Extract the [X, Y] coordinate from the center of the cell holding the provided text.  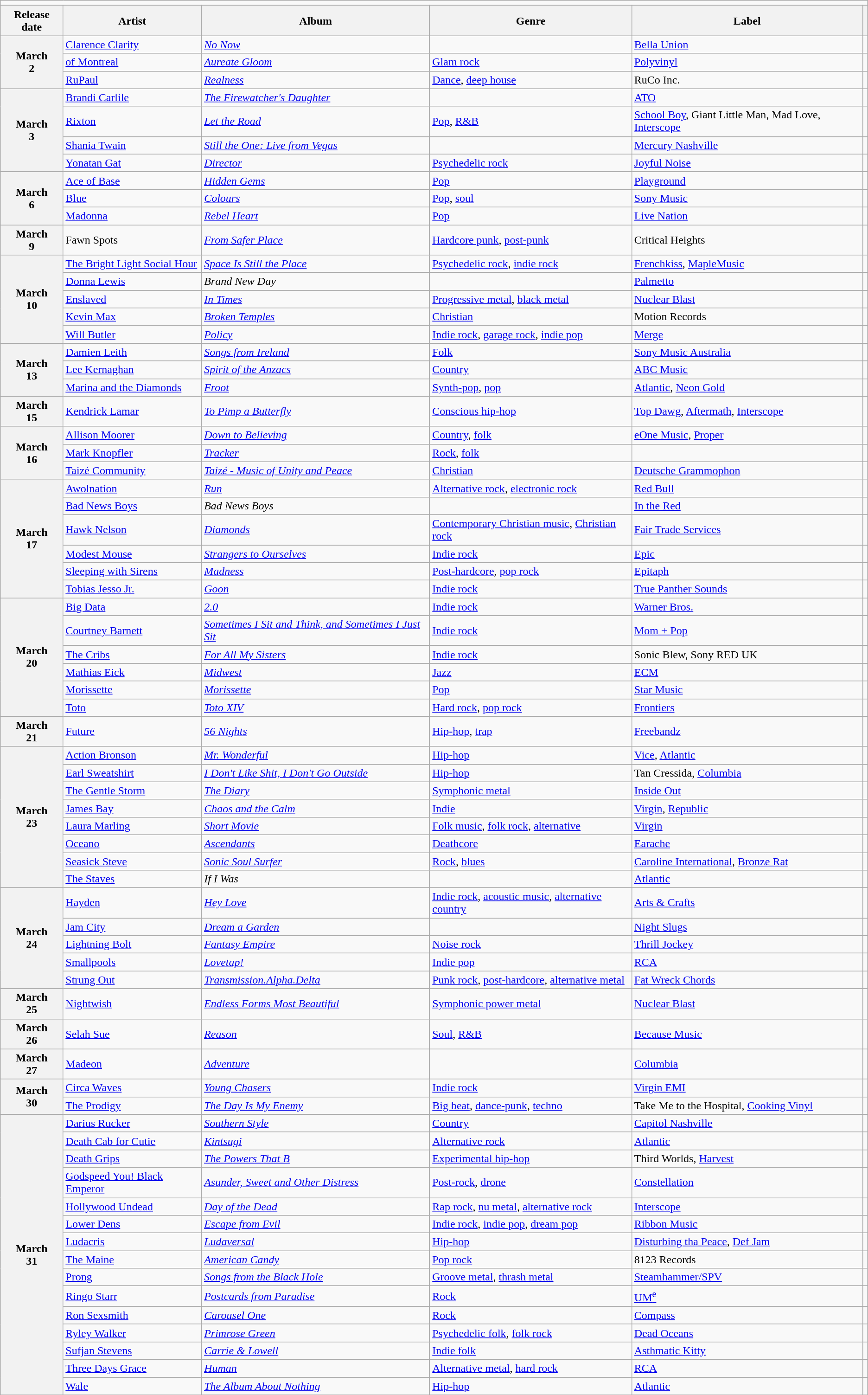
March3 [32, 130]
Wale [133, 1386]
Froot [316, 387]
Blue [133, 198]
Big beat, dance-punk, techno [531, 1106]
UMe [747, 1296]
March31 [32, 1254]
Night Slugs [747, 927]
Strangers to Ourselves [316, 553]
Pop rock [531, 1260]
Capitol Nashville [747, 1123]
RuPaul [133, 80]
Inside Out [747, 791]
Noise rock [531, 945]
Ace of Base [133, 180]
Space Is Still the Place [316, 264]
Tan Cressida, Columbia [747, 773]
Punk rock, post-hardcore, alternative metal [531, 980]
Hard rock, pop rock [531, 707]
Reason [316, 1034]
Freebandz [747, 731]
Kevin Max [133, 317]
Ludaversal [316, 1242]
Indie pop [531, 962]
Policy [316, 334]
Vice, Atlantic [747, 755]
Indie rock, acoustic music, alternative country [531, 903]
Epic [747, 553]
The Maine [133, 1260]
Caroline International, Bronze Rat [747, 861]
Clarence Clarity [133, 45]
2.0 [316, 607]
Bella Union [747, 45]
Indie folk [531, 1350]
Artist [133, 20]
March9 [32, 239]
Songs from the Black Hole [316, 1277]
Columbia [747, 1064]
Songs from Ireland [316, 352]
56 Nights [316, 731]
8123 Records [747, 1260]
The Album About Nothing [316, 1386]
March2 [32, 62]
Thrill Jockey [747, 945]
Joyful Noise [747, 163]
Epitaph [747, 572]
Down to Believing [316, 435]
March13 [32, 370]
Still the One: Live from Vegas [316, 145]
Realness [316, 80]
Will Butler [133, 334]
Mom + Pop [747, 631]
Interscope [747, 1207]
Progressive metal, black metal [531, 299]
March23 [32, 817]
Seasick Steve [133, 861]
March26 [32, 1034]
In Times [316, 299]
Laura Marling [133, 826]
True Panther Sounds [747, 589]
Tobias Jesso Jr. [133, 589]
American Candy [316, 1260]
Psychedelic rock, indie rock [531, 264]
Disturbing tha Peace, Def Jam [747, 1242]
Glam rock [531, 62]
Aureate Gloom [316, 62]
Lee Kernaghan [133, 370]
In the Red [747, 506]
March25 [32, 1004]
Country, folk [531, 435]
Playground [747, 180]
Future [133, 731]
Brand New Day [316, 282]
Lower Dens [133, 1224]
Carousel One [316, 1315]
Prong [133, 1277]
Folk music, folk rock, alternative [531, 826]
Deutsche Grammophon [747, 470]
Marina and the Diamonds [133, 387]
Tracker [316, 453]
Compass [747, 1315]
Three Days Grace [133, 1369]
From Safer Place [316, 239]
RuCo Inc. [747, 80]
Frenchkiss, MapleMusic [747, 264]
Darius Rucker [133, 1123]
Nightwish [133, 1004]
Chaos and the Calm [316, 808]
of Montreal [133, 62]
Director [316, 163]
Atlantic, Neon Gold [747, 387]
Godspeed You! Black Emperor [133, 1182]
Indie rock, indie pop, dream pop [531, 1224]
Ascendants [316, 843]
Red Bull [747, 488]
Brandi Carlile [133, 97]
Hayden [133, 903]
Kintsugi [316, 1141]
Circa Waves [133, 1088]
Postcards from Paradise [316, 1296]
Jam City [133, 927]
Sonic Soul Surfer [316, 861]
Fawn Spots [133, 239]
March30 [32, 1097]
The Bright Light Social Hour [133, 264]
The Gentle Storm [133, 791]
Madeon [133, 1064]
The Day Is My Enemy [316, 1106]
Ribbon Music [747, 1224]
Third Worlds, Harvest [747, 1158]
Awolnation [133, 488]
If I Was [316, 879]
Post-rock, drone [531, 1182]
March20 [32, 657]
Alternative rock, electronic rock [531, 488]
Virgin [747, 826]
Because Music [747, 1034]
The Firewatcher's Daughter [316, 97]
Hip-hop, trap [531, 731]
Endless Forms Most Beautiful [316, 1004]
Hidden Gems [316, 180]
Sleeping with Sirens [133, 572]
March10 [32, 299]
The Cribs [133, 655]
Taizé - Music of Unity and Peace [316, 470]
Kendrick Lamar [133, 411]
Critical Heights [747, 239]
To Pimp a Butterfly [316, 411]
Toto [133, 707]
Post-hardcore, pop rock [531, 572]
Fair Trade Services [747, 530]
Virgin, Republic [747, 808]
Lightning Bolt [133, 945]
Rap rock, nu metal, alternative rock [531, 1207]
Fat Wreck Chords [747, 980]
Rebel Heart [316, 216]
Death Grips [133, 1158]
Synth-pop, pop [531, 387]
Smallpools [133, 962]
School Boy, Giant Little Man, Mad Love, Interscope [747, 122]
Ron Sexsmith [133, 1315]
Psychedelic rock [531, 163]
Hardcore punk, post-punk [531, 239]
Ringo Starr [133, 1296]
James Bay [133, 808]
Human [316, 1369]
Frontiers [747, 707]
March6 [32, 198]
Adventure [316, 1064]
Madness [316, 572]
Symphonic power metal [531, 1004]
Colours [316, 198]
Genre [531, 20]
Palmetto [747, 282]
Southern Style [316, 1123]
Symphonic metal [531, 791]
Ludacris [133, 1242]
Death Cab for Cutie [133, 1141]
Motion Records [747, 317]
Live Nation [747, 216]
Taizé Community [133, 470]
Escape from Evil [316, 1224]
Rock, blues [531, 861]
Yonatan Gat [133, 163]
March21 [32, 731]
Dream a Garden [316, 927]
Label [747, 20]
Hey Love [316, 903]
Album [316, 20]
Pop, R&B [531, 122]
Top Dawg, Aftermath, Interscope [747, 411]
Release date [32, 20]
Rixton [133, 122]
Run [316, 488]
Big Data [133, 607]
Mercury Nashville [747, 145]
Asthmatic Kitty [747, 1350]
For All My Sisters [316, 655]
March16 [32, 453]
Conscious hip-hop [531, 411]
The Staves [133, 879]
Alternative metal, hard rock [531, 1369]
Jazz [531, 672]
Hawk Nelson [133, 530]
Asunder, Sweet and Other Distress [316, 1182]
Mark Knopfler [133, 453]
Sonic Blew, Sony RED UK [747, 655]
Day of the Dead [316, 1207]
Deathcore [531, 843]
Young Chasers [316, 1088]
Diamonds [316, 530]
Damien Leith [133, 352]
Indie rock, garage rock, indie pop [531, 334]
Dance, deep house [531, 80]
Allison Moorer [133, 435]
Mr. Wonderful [316, 755]
Transmission.Alpha.Delta [316, 980]
Let the Road [316, 122]
Sometimes I Sit and Think, and Sometimes I Just Sit [316, 631]
Short Movie [316, 826]
Shania Twain [133, 145]
Broken Temples [316, 317]
Earache [747, 843]
eOne Music, Proper [747, 435]
Spirit of the Anzacs [316, 370]
Warner Bros. [747, 607]
Sufjan Stevens [133, 1350]
March17 [32, 538]
Madonna [133, 216]
Take Me to the Hospital, Cooking Vinyl [747, 1106]
The Diary [316, 791]
Action Bronson [133, 755]
Midwest [316, 672]
ECM [747, 672]
Oceano [133, 843]
Sony Music Australia [747, 352]
Sony Music [747, 198]
Psychedelic folk, folk rock [531, 1333]
Strung Out [133, 980]
Mathias Eick [133, 672]
Merge [747, 334]
Experimental hip-hop [531, 1158]
Indie [531, 808]
March15 [32, 411]
Folk [531, 352]
Groove metal, thrash metal [531, 1277]
Goon [316, 589]
Soul, R&B [531, 1034]
Alternative rock [531, 1141]
Steamhammer/SPV [747, 1277]
ABC Music [747, 370]
No Now [316, 45]
Pop, soul [531, 198]
Polyvinyl [747, 62]
Enslaved [133, 299]
Toto XIV [316, 707]
Lovetap! [316, 962]
Earl Sweatshirt [133, 773]
I Don't Like Shit, I Don't Go Outside [316, 773]
The Powers That B [316, 1158]
Fantasy Empire [316, 945]
Constellation [747, 1182]
Courtney Barnett [133, 631]
Arts & Crafts [747, 903]
Hollywood Undead [133, 1207]
The Prodigy [133, 1106]
Selah Sue [133, 1034]
Rock, folk [531, 453]
Dead Oceans [747, 1333]
Primrose Green [316, 1333]
ATO [747, 97]
Carrie & Lowell [316, 1350]
Star Music [747, 690]
Donna Lewis [133, 282]
Contemporary Christian music, Christian rock [531, 530]
Virgin EMI [747, 1088]
March27 [32, 1064]
Ryley Walker [133, 1333]
March24 [32, 938]
Modest Mouse [133, 553]
